For the text-containing cell, return its midpoint in [X, Y] coordinate format. 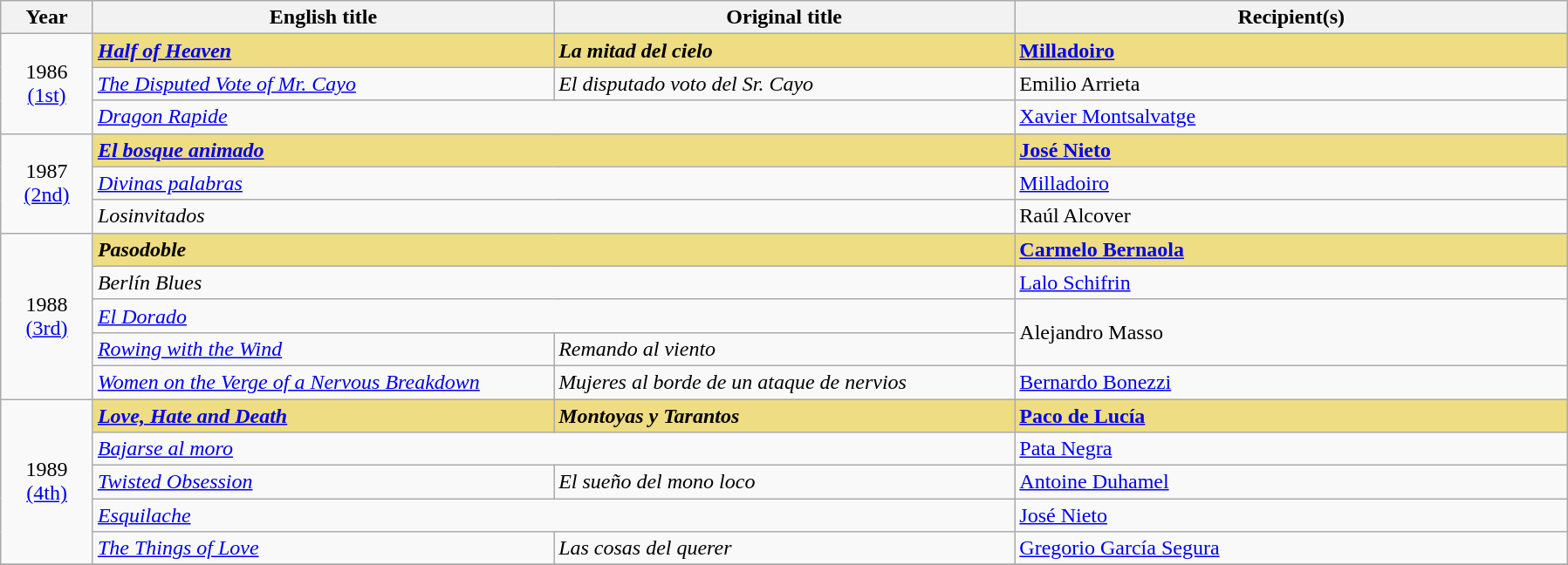
Pasodoble [553, 249]
Half of Heaven [323, 51]
Berlín Blues [553, 282]
Bajarse al moro [553, 449]
The Things of Love [323, 548]
Mujeres al borde de un ataque de nervios [784, 382]
Recipient(s) [1291, 17]
Esquilache [553, 515]
Emilio Arrieta [1291, 84]
Twisted Obsession [323, 482]
Paco de Lucía [1291, 416]
Raúl Alcover [1291, 216]
El disputado voto del Sr. Cayo [784, 84]
El bosque animado [553, 150]
The Disputed Vote of Mr. Cayo [323, 84]
1989(4th) [47, 482]
Pata Negra [1291, 449]
Alejandro Masso [1291, 332]
Bernardo Bonezzi [1291, 382]
Original title [784, 17]
Year [47, 17]
Montoyas y Tarantos [784, 416]
La mitad del cielo [784, 51]
Las cosas del querer [784, 548]
Rowing with the Wind [323, 349]
El Dorado [553, 316]
English title [323, 17]
Divinas palabras [553, 183]
Women on the Verge of a Nervous Breakdown [323, 382]
1986(1st) [47, 84]
1988(3rd) [47, 316]
Dragon Rapide [553, 117]
Lalo Schifrin [1291, 282]
El sueño del mono loco [784, 482]
Carmelo Bernaola [1291, 249]
Xavier Montsalvatge [1291, 117]
Love, Hate and Death [323, 416]
1987(2nd) [47, 183]
Antoine Duhamel [1291, 482]
Losinvitados [553, 216]
Remando al viento [784, 349]
Gregorio García Segura [1291, 548]
